Search for the cell housing the specified text and yield its (x, y) center coordinate. 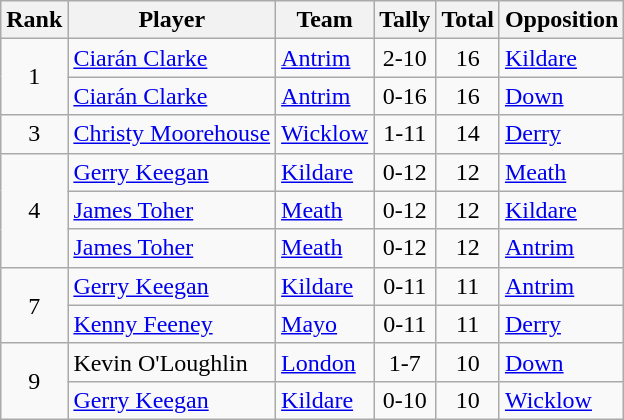
14 (468, 134)
Team (325, 20)
London (325, 362)
1-7 (405, 362)
4 (34, 210)
0-10 (405, 400)
7 (34, 305)
1 (34, 77)
0-16 (405, 96)
Total (468, 20)
Opposition (561, 20)
Christy Moorehouse (172, 134)
Kenny Feeney (172, 324)
Rank (34, 20)
Mayo (325, 324)
Player (172, 20)
9 (34, 381)
2-10 (405, 58)
Kevin O'Loughlin (172, 362)
Tally (405, 20)
3 (34, 134)
1-11 (405, 134)
